Capture the cell that displays the provided text and extract its (x, y) central coordinate. 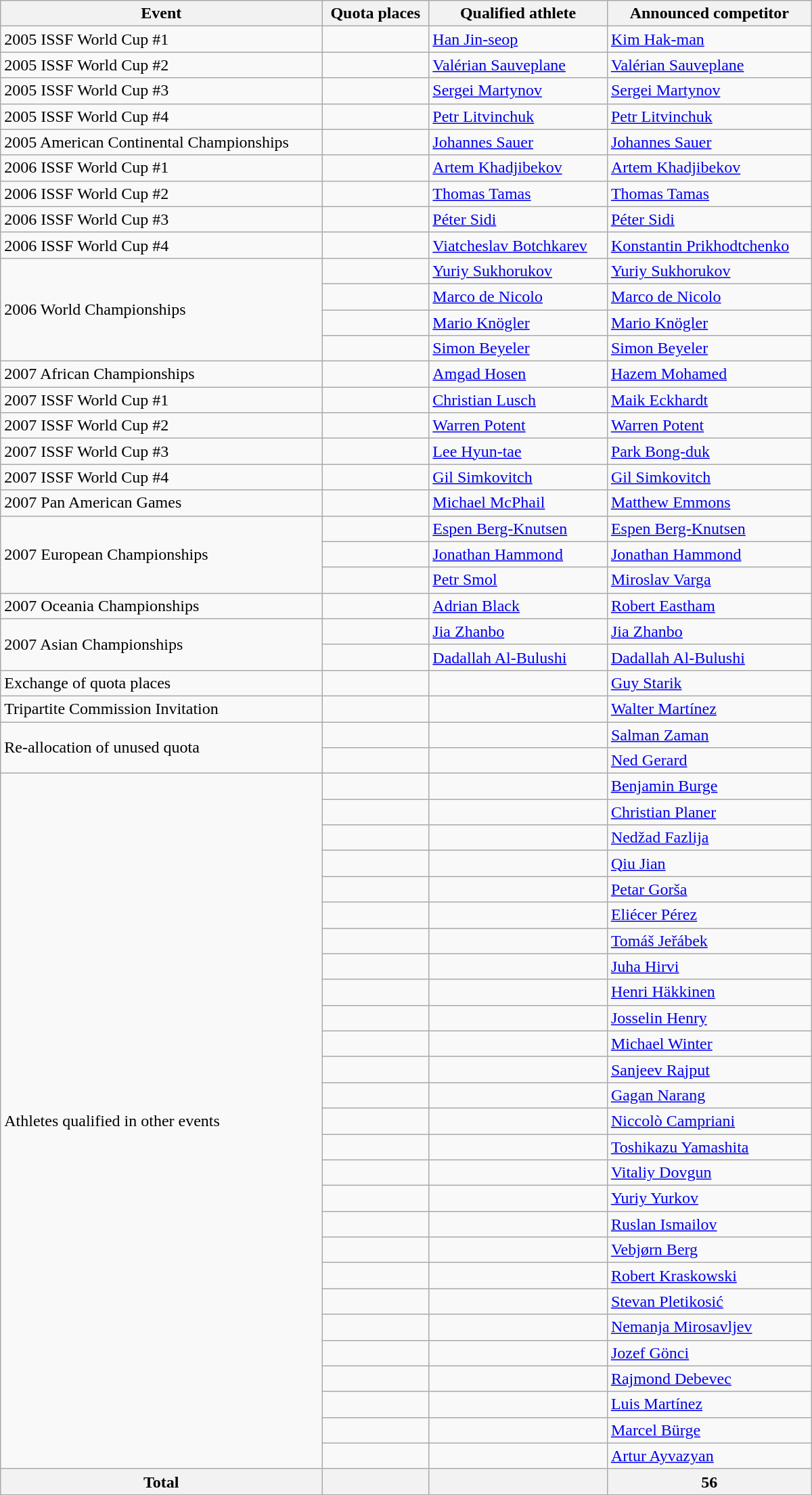
Event (161, 14)
Jozef Gönci (709, 1353)
Miroslav Varga (709, 580)
Robert Eastham (709, 606)
Viatcheslav Botchkarev (518, 245)
2007 African Championships (161, 374)
2005 ISSF World Cup #1 (161, 39)
Marcel Bürge (709, 1430)
Vebjørn Berg (709, 1250)
Yuriy Yurkov (709, 1199)
Juha Hirvi (709, 966)
Lee Hyun-tae (518, 451)
Henri Häkkinen (709, 992)
Nedžad Fazlija (709, 838)
2005 American Continental Championships (161, 142)
Vitaliy Dovgun (709, 1173)
Niccolò Campriani (709, 1121)
2007 ISSF World Cup #4 (161, 477)
Hazem Mohamed (709, 374)
2005 ISSF World Cup #2 (161, 65)
Christian Planer (709, 812)
Announced competitor (709, 14)
Petar Gorša (709, 889)
Eliécer Pérez (709, 915)
2006 World Championships (161, 309)
Michael McPhail (518, 503)
Amgad Hosen (518, 374)
56 (709, 1481)
2007 ISSF World Cup #2 (161, 426)
2007 Pan American Games (161, 503)
2005 ISSF World Cup #4 (161, 116)
Maik Eckhardt (709, 400)
Luis Martínez (709, 1404)
Tomáš Jeřábek (709, 941)
Qualified athlete (518, 14)
Qiu Jian (709, 864)
Ned Gerard (709, 761)
2006 ISSF World Cup #4 (161, 245)
Josselin Henry (709, 1018)
Walter Martínez (709, 709)
Re-allocation of unused quota (161, 747)
Total (161, 1481)
Robert Kraskowski (709, 1276)
Guy Starik (709, 683)
Rajmond Debevec (709, 1379)
Park Bong-duk (709, 451)
2006 ISSF World Cup #3 (161, 219)
Petr Smol (518, 580)
2007 Oceania Championships (161, 606)
2005 ISSF World Cup #3 (161, 91)
Stevan Pletikosić (709, 1301)
Toshikazu Yamashita (709, 1147)
Gagan Narang (709, 1095)
2007 ISSF World Cup #3 (161, 451)
2006 ISSF World Cup #2 (161, 194)
Kim Hak-man (709, 39)
2006 ISSF World Cup #1 (161, 168)
Quota places (376, 14)
Christian Lusch (518, 400)
2007 European Championships (161, 554)
2007 Asian Championships (161, 644)
Adrian Black (518, 606)
Sanjeev Rajput (709, 1069)
Artur Ayvazyan (709, 1456)
Matthew Emmons (709, 503)
Salman Zaman (709, 734)
Benjamin Burge (709, 786)
Athletes qualified in other events (161, 1121)
Tripartite Commission Invitation (161, 709)
Han Jin-seop (518, 39)
Nemanja Mirosavljev (709, 1327)
Michael Winter (709, 1044)
2007 ISSF World Cup #1 (161, 400)
Konstantin Prikhodtchenko (709, 245)
Ruslan Ismailov (709, 1224)
Exchange of quota places (161, 683)
